Detect which cell encompasses the target text, then output its [x, y] center coordinate. 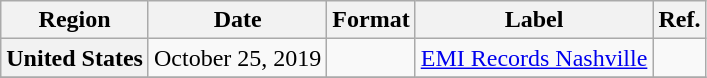
EMI Records Nashville [534, 58]
Format [371, 20]
Label [534, 20]
Region [75, 20]
Ref. [680, 20]
United States [75, 58]
Date [237, 20]
October 25, 2019 [237, 58]
